Return (X, Y) of the center of cell containing provided text 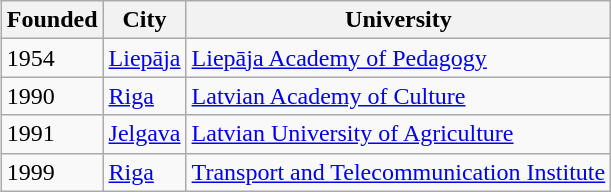
Founded (52, 20)
1999 (52, 172)
City (144, 20)
Latvian Academy of Culture (398, 96)
Liepāja (144, 58)
Liepāja Academy of Pedagogy (398, 58)
University (398, 20)
Jelgava (144, 134)
Transport and Telecommunication Institute (398, 172)
1990 (52, 96)
1954 (52, 58)
1991 (52, 134)
Latvian University of Agriculture (398, 134)
